Locate the cell with the specified text and output its [X, Y] center coordinate. 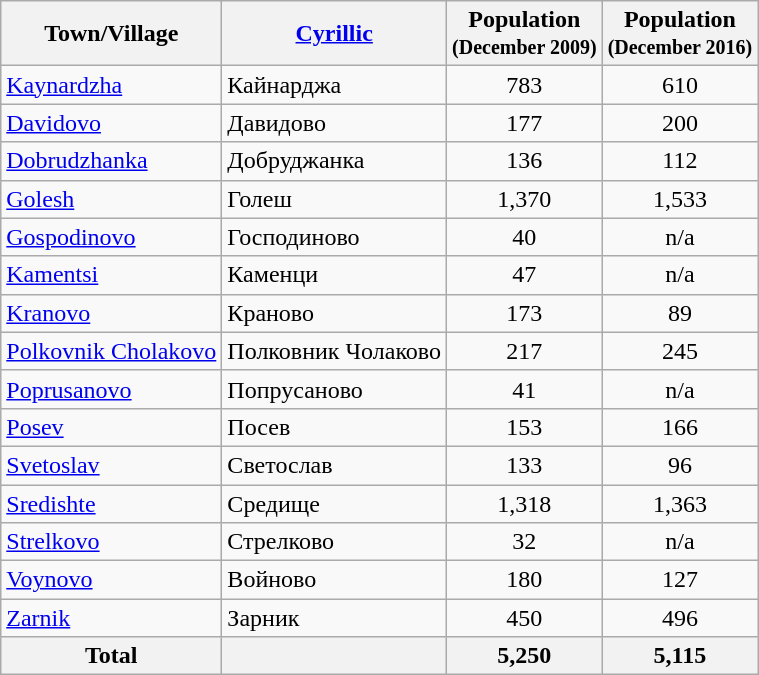
41 [525, 389]
Войново [334, 580]
Посев [334, 427]
450 [525, 618]
Sredishte [112, 503]
166 [680, 427]
Господиново [334, 237]
Zarnik [112, 618]
173 [525, 313]
Краново [334, 313]
180 [525, 580]
245 [680, 351]
Зарник [334, 618]
Cyrillic [334, 34]
Strelkovo [112, 542]
Средище [334, 503]
40 [525, 237]
177 [525, 123]
783 [525, 85]
Svetoslav [112, 465]
Добруджанка [334, 161]
47 [525, 275]
127 [680, 580]
32 [525, 542]
Светослав [334, 465]
1,363 [680, 503]
Total [112, 656]
Posev [112, 427]
Poprusanovo [112, 389]
Voynovo [112, 580]
Kranovo [112, 313]
5,250 [525, 656]
Стрелково [334, 542]
1,318 [525, 503]
Кайнарджа [334, 85]
Голеш [334, 199]
Golesh [112, 199]
496 [680, 618]
Полковник Чолаково [334, 351]
Давидово [334, 123]
610 [680, 85]
5,115 [680, 656]
1,370 [525, 199]
Kaynardzha [112, 85]
217 [525, 351]
112 [680, 161]
89 [680, 313]
Dobrudzhanka [112, 161]
Polkovnik Cholakovo [112, 351]
Gospodinovo [112, 237]
200 [680, 123]
153 [525, 427]
Population(December 2016) [680, 34]
Каменци [334, 275]
Davidovo [112, 123]
Population(December 2009) [525, 34]
96 [680, 465]
Попрусаново [334, 389]
133 [525, 465]
1,533 [680, 199]
Town/Village [112, 34]
Kamentsi [112, 275]
136 [525, 161]
